Search for the cell housing the specified text and yield its (x, y) center coordinate. 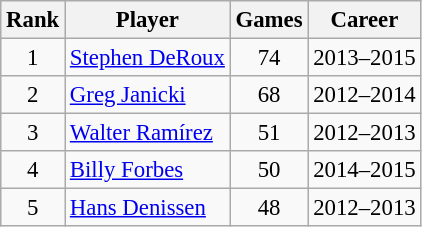
68 (269, 95)
Player (148, 20)
Billy Forbes (148, 170)
2014–2015 (364, 170)
74 (269, 58)
51 (269, 133)
5 (33, 208)
Stephen DeRoux (148, 58)
2013–2015 (364, 58)
2012–2014 (364, 95)
Walter Ramírez (148, 133)
1 (33, 58)
48 (269, 208)
Games (269, 20)
Career (364, 20)
Greg Janicki (148, 95)
3 (33, 133)
4 (33, 170)
2 (33, 95)
Hans Denissen (148, 208)
Rank (33, 20)
50 (269, 170)
